Locate the cell with the specified text and output its [X, Y] center coordinate. 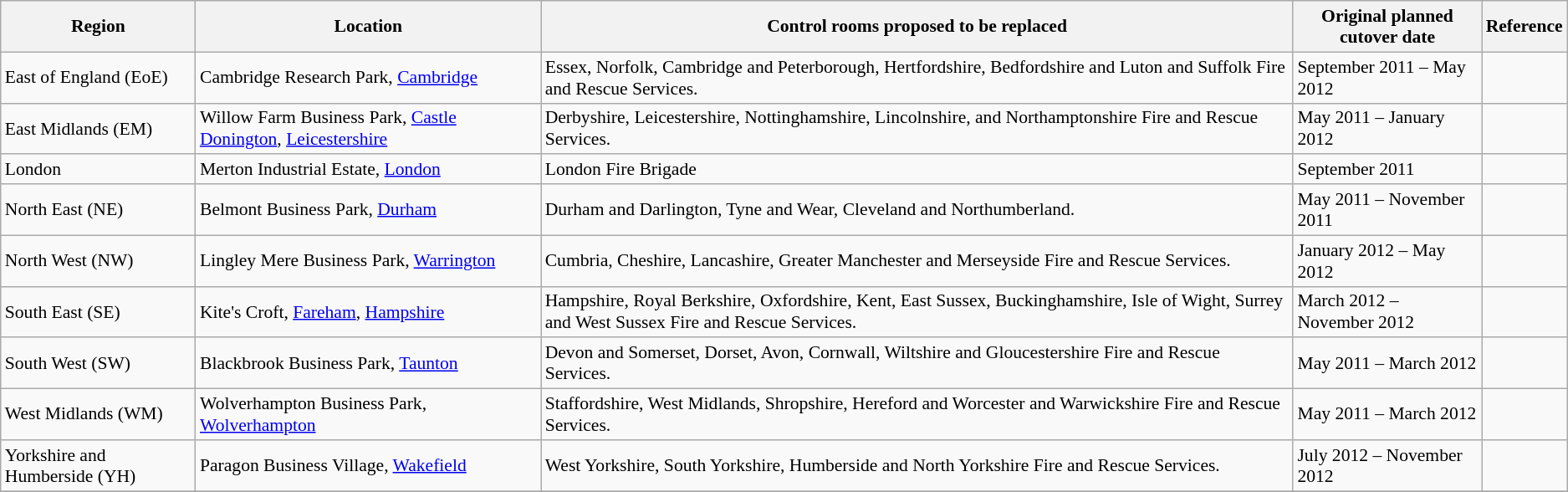
Essex, Norfolk, Cambridge and Peterborough, Hertfordshire, Bedfordshire and Luton and Suffolk Fire and Rescue Services. [917, 77]
Devon and Somerset, Dorset, Avon, Cornwall, Wiltshire and Gloucestershire Fire and Rescue Services. [917, 363]
January 2012 – May 2012 [1387, 261]
South West (SW) [99, 363]
Hampshire, Royal Berkshire, Oxfordshire, Kent, East Sussex, Buckinghamshire, Isle of Wight, Surrey and West Sussex Fire and Rescue Services. [917, 311]
Region [99, 27]
North West (NW) [99, 261]
Derbyshire, Leicestershire, Nottinghamshire, Lincolnshire, and Northamptonshire Fire and Rescue Services. [917, 129]
May 2011 – November 2011 [1387, 209]
Staffordshire, West Midlands, Shropshire, Hereford and Worcester and Warwickshire Fire and Rescue Services. [917, 415]
Paragon Business Village, Wakefield [368, 465]
East of England (EoE) [99, 77]
North East (NE) [99, 209]
East Midlands (EM) [99, 129]
Kite's Croft, Fareham, Hampshire [368, 311]
Blackbrook Business Park, Taunton [368, 363]
Cambridge Research Park, Cambridge [368, 77]
September 2011 [1387, 170]
Yorkshire and Humberside (YH) [99, 465]
Location [368, 27]
London [99, 170]
Original planned cutover date [1387, 27]
March 2012 – November 2012 [1387, 311]
West Yorkshire, South Yorkshire, Humberside and North Yorkshire Fire and Rescue Services. [917, 465]
Reference [1525, 27]
South East (SE) [99, 311]
Durham and Darlington, Tyne and Wear, Cleveland and Northumberland. [917, 209]
Cumbria, Cheshire, Lancashire, Greater Manchester and Merseyside Fire and Rescue Services. [917, 261]
Willow Farm Business Park, Castle Donington, Leicestershire [368, 129]
September 2011 – May 2012 [1387, 77]
Merton Industrial Estate, London [368, 170]
July 2012 – November 2012 [1387, 465]
Control rooms proposed to be replaced [917, 27]
Wolverhampton Business Park, Wolverhampton [368, 415]
Belmont Business Park, Durham [368, 209]
London Fire Brigade [917, 170]
West Midlands (WM) [99, 415]
Lingley Mere Business Park, Warrington [368, 261]
May 2011 – January 2012 [1387, 129]
